Output the [x, y] coordinate of the center of the cell containing the given text.  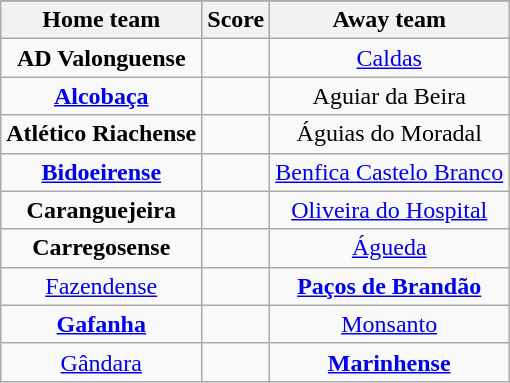
Benfica Castelo Branco [390, 172]
Alcobaça [102, 96]
Home team [102, 20]
Bidoeirense [102, 172]
Fazendense [102, 286]
Away team [390, 20]
Caranguejeira [102, 210]
Oliveira do Hospital [390, 210]
AD Valonguense [102, 58]
Gândara [102, 362]
Águias do Moradal [390, 134]
Carregosense [102, 248]
Monsanto [390, 324]
Aguiar da Beira [390, 96]
Paços de Brandão [390, 286]
Águeda [390, 248]
Marinhense [390, 362]
Atlético Riachense [102, 134]
Gafanha [102, 324]
Caldas [390, 58]
Score [236, 20]
